Determine the (x, y) coordinate at the center of the cell enclosing the given text.  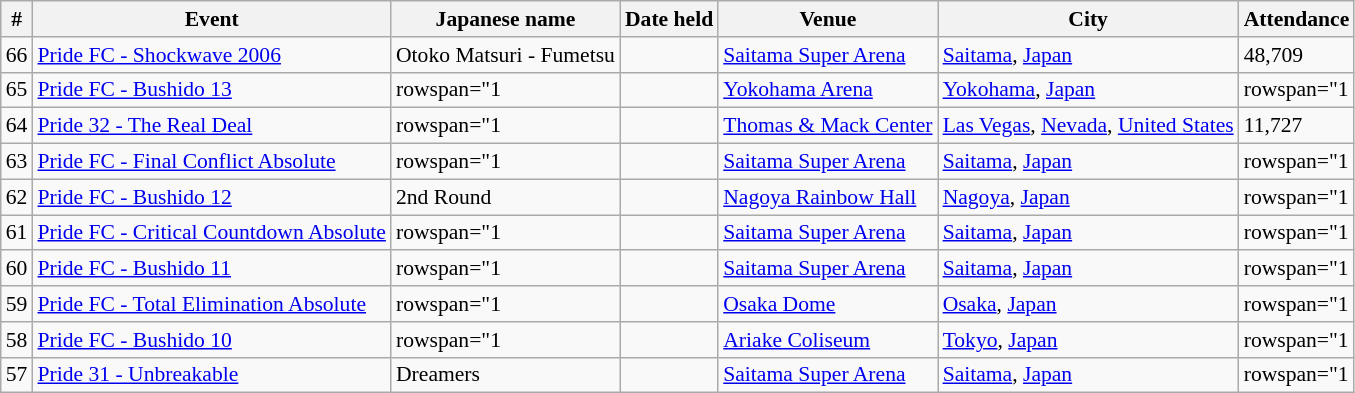
62 (17, 197)
Osaka, Japan (1088, 304)
Pride FC - Bushido 10 (211, 340)
57 (17, 375)
Pride FC - Critical Countdown Absolute (211, 233)
Osaka Dome (828, 304)
64 (17, 126)
Pride FC - Bushido 11 (211, 269)
65 (17, 90)
Date held (669, 19)
2nd Round (506, 197)
61 (17, 233)
Event (211, 19)
Pride FC - Shockwave 2006 (211, 55)
Pride FC - Final Conflict Absolute (211, 162)
48,709 (1297, 55)
Attendance (1297, 19)
Pride 31 - Unbreakable (211, 375)
Las Vegas, Nevada, United States (1088, 126)
Pride FC - Bushido 13 (211, 90)
City (1088, 19)
63 (17, 162)
Dreamers (506, 375)
Nagoya, Japan (1088, 197)
Otoko Matsuri - Fumetsu (506, 55)
60 (17, 269)
59 (17, 304)
Ariake Coliseum (828, 340)
Venue (828, 19)
66 (17, 55)
Nagoya Rainbow Hall (828, 197)
Thomas & Mack Center (828, 126)
Yokohama Arena (828, 90)
11,727 (1297, 126)
# (17, 19)
58 (17, 340)
Pride 32 - The Real Deal (211, 126)
Pride FC - Bushido 12 (211, 197)
Pride FC - Total Elimination Absolute (211, 304)
Tokyo, Japan (1088, 340)
Yokohama, Japan (1088, 90)
Japanese name (506, 19)
